Search for the cell housing the specified text and yield its (x, y) center coordinate. 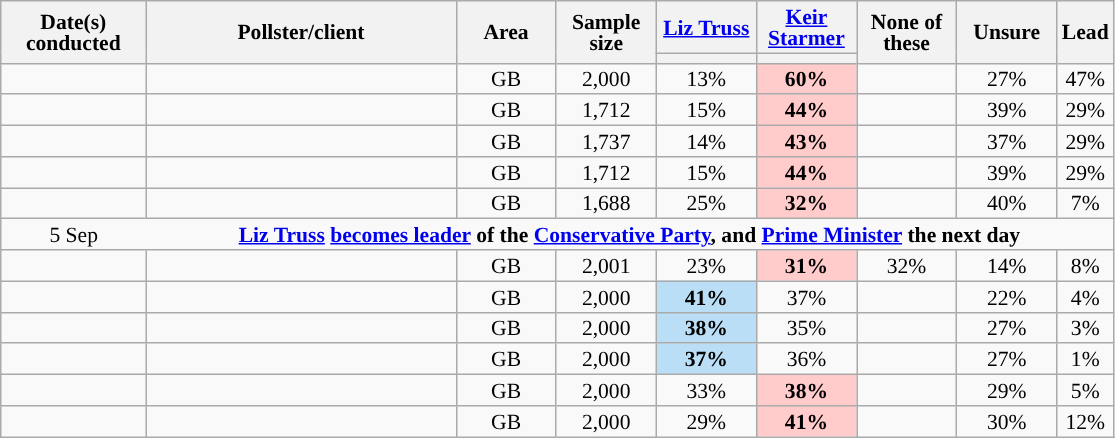
1% (1086, 360)
Unsure (1007, 32)
3% (1086, 328)
5 Sep (74, 234)
Date(s)conducted (74, 32)
2,001 (606, 266)
None of these (906, 32)
25% (706, 204)
47% (1086, 78)
23% (706, 266)
Lead (1086, 32)
Area (506, 32)
12% (1086, 422)
1,737 (606, 142)
31% (806, 266)
Pollster/client (301, 32)
Liz Truss becomes leader of the Conservative Party, and Prime Minister the next day (630, 234)
5% (1086, 390)
4% (1086, 296)
7% (1086, 204)
13% (706, 78)
43% (806, 142)
60% (806, 78)
22% (1007, 296)
36% (806, 360)
8% (1086, 266)
33% (706, 390)
Liz Truss (706, 27)
35% (806, 328)
30% (1007, 422)
40% (1007, 204)
Keir Starmer (806, 27)
Sample size (606, 32)
1,688 (606, 204)
